Pinpoint the cell where the given text exists, returning its (X, Y) midpoint coordinate. 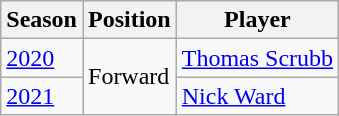
Position (129, 20)
Thomas Scrubb (257, 58)
2020 (42, 58)
Player (257, 20)
2021 (42, 96)
Nick Ward (257, 96)
Forward (129, 77)
Season (42, 20)
